Return [X, Y] of the center of cell containing provided text 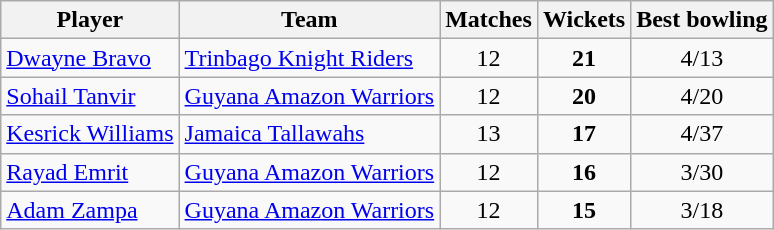
4/13 [702, 58]
3/18 [702, 210]
17 [584, 134]
13 [489, 134]
Team [310, 20]
Rayad Emrit [90, 172]
16 [584, 172]
3/30 [702, 172]
Dwayne Bravo [90, 58]
Kesrick Williams [90, 134]
Matches [489, 20]
Best bowling [702, 20]
Jamaica Tallawahs [310, 134]
4/37 [702, 134]
Trinbago Knight Riders [310, 58]
Wickets [584, 20]
20 [584, 96]
Player [90, 20]
21 [584, 58]
4/20 [702, 96]
Adam Zampa [90, 210]
Sohail Tanvir [90, 96]
15 [584, 210]
